Detect which cell encompasses the target text, then output its (x, y) center coordinate. 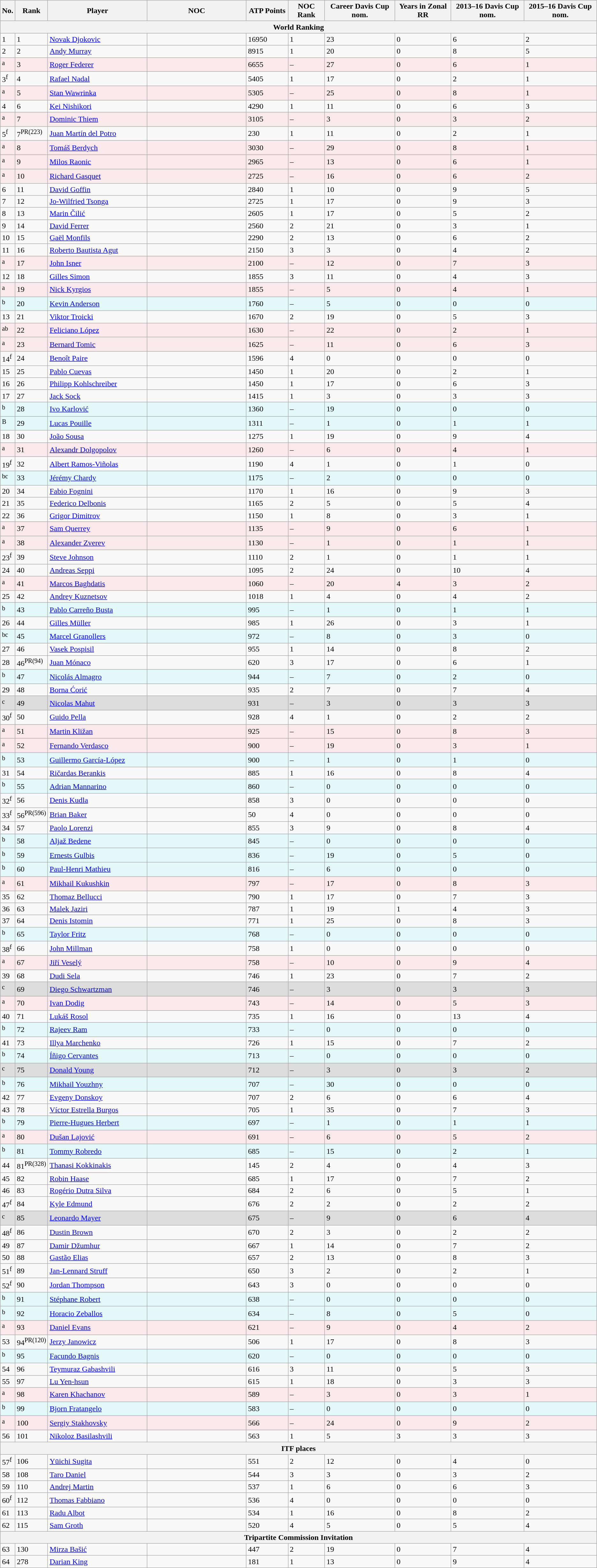
77 (31, 1097)
Facundo Bagnis (98, 1356)
Rafael Nadal (98, 79)
Juan Martín del Potro (98, 133)
73 (31, 1043)
Dušan Lajović (98, 1137)
Viktor Troicki (98, 317)
Donald Young (98, 1070)
583 (267, 1409)
106 (31, 1461)
3030 (267, 148)
Víctor Estrella Burgos (98, 1109)
6655 (267, 64)
520 (267, 1525)
925 (267, 732)
2840 (267, 189)
3f (8, 79)
650 (267, 1271)
65 (31, 934)
Bjorn Fratangelo (98, 1409)
Mikhail Kukushkin (98, 884)
Teymuraz Gabashvili (98, 1369)
Robin Haase (98, 1179)
Ivan Dodig (98, 1003)
Player (98, 11)
Jack Sock (98, 396)
Rogério Dutra Silva (98, 1191)
726 (267, 1043)
Yūichi Sugita (98, 1461)
551 (267, 1461)
60f (8, 1500)
Andy Murray (98, 51)
1275 (267, 437)
112 (31, 1500)
108 (31, 1475)
71 (31, 1016)
675 (267, 1218)
Tomáš Berdych (98, 148)
1130 (267, 543)
Steve Johnson (98, 557)
69 (31, 989)
836 (267, 855)
32f (8, 800)
88 (31, 1258)
544 (267, 1475)
2290 (267, 238)
Tripartite Commission Invitation (298, 1537)
Diego Schwartzman (98, 989)
80 (31, 1137)
John Isner (98, 263)
2013–16 Davis Cup nom. (487, 11)
Guido Pella (98, 718)
130 (31, 1550)
768 (267, 934)
Feliciano López (98, 330)
563 (267, 1436)
47f (8, 1204)
Kevin Anderson (98, 304)
Milos Raonic (98, 162)
110 (31, 1487)
621 (267, 1328)
Jiří Veselý (98, 962)
931 (267, 703)
676 (267, 1204)
506 (267, 1342)
Stan Wawrinka (98, 93)
38 (31, 543)
Andreas Seppi (98, 570)
Years in Zonal RR (423, 11)
Daniel Evans (98, 1328)
81PR(328) (31, 1165)
1311 (267, 423)
Marcel Granollers (98, 636)
Roberto Bautista Agut (98, 250)
Marin Čilić (98, 214)
Gastão Elias (98, 1258)
Roger Federer (98, 64)
72 (31, 1029)
Sergiy Stakhovsky (98, 1423)
Adrian Mannarino (98, 786)
78 (31, 1109)
1060 (267, 584)
NOC Rank (306, 11)
816 (267, 869)
Lukáš Rosol (98, 1016)
Ivo Karlović (98, 409)
Guillermo García-López (98, 760)
84 (31, 1204)
Darian King (98, 1562)
101 (31, 1436)
638 (267, 1299)
566 (267, 1423)
Marcos Baghdatis (98, 584)
51f (8, 1271)
230 (267, 133)
1018 (267, 597)
855 (267, 828)
995 (267, 610)
Rank (31, 11)
447 (267, 1550)
735 (267, 1016)
Ričardas Berankis (98, 773)
70 (31, 1003)
Sam Groth (98, 1525)
Philipp Kohlschreiber (98, 384)
616 (267, 1369)
51 (31, 732)
98 (31, 1395)
56PR(596) (31, 814)
667 (267, 1246)
95 (31, 1356)
1260 (267, 450)
76 (31, 1084)
Bernard Tomic (98, 344)
797 (267, 884)
Dominic Thiem (98, 119)
57f (8, 1461)
B (8, 423)
75 (31, 1070)
5305 (267, 93)
Taro Daniel (98, 1475)
643 (267, 1285)
87 (31, 1246)
14f (8, 358)
Sam Querrey (98, 529)
145 (267, 1165)
Tommy Robredo (98, 1151)
91 (31, 1299)
67 (31, 962)
534 (267, 1513)
Thomaz Bellucci (98, 897)
Dustin Brown (98, 1232)
5f (8, 133)
1760 (267, 304)
2100 (267, 263)
Jan-Lennard Struff (98, 1271)
João Sousa (98, 437)
985 (267, 623)
83 (31, 1191)
7PR(223) (31, 133)
Malek Jaziri (98, 909)
944 (267, 677)
Pierre-Hugues Herbert (98, 1123)
Fabio Fognini (98, 491)
1170 (267, 491)
92 (31, 1313)
ATP Points (267, 11)
181 (267, 1562)
33 (31, 478)
90 (31, 1285)
Albert Ramos-Viñolas (98, 464)
16950 (267, 39)
787 (267, 909)
536 (267, 1500)
Kyle Edmund (98, 1204)
Pablo Cuevas (98, 372)
Leonardo Mayer (98, 1218)
Horacio Zeballos (98, 1313)
Íñigo Cervantes (98, 1056)
Vasek Pospisil (98, 649)
1360 (267, 409)
Jo-Wilfried Tsonga (98, 202)
86 (31, 1232)
634 (267, 1313)
743 (267, 1003)
Martin Kližan (98, 732)
Paolo Lorenzi (98, 828)
48 (31, 690)
World Ranking (298, 27)
684 (267, 1191)
32 (31, 464)
Career Davis Cup nom. (360, 11)
955 (267, 649)
52f (8, 1285)
771 (267, 921)
David Ferrer (98, 226)
1625 (267, 344)
5405 (267, 79)
Evgeny Donskoy (98, 1097)
23f (8, 557)
100 (31, 1423)
Aljaž Bedene (98, 841)
89 (31, 1271)
589 (267, 1395)
790 (267, 897)
Illya Marchenko (98, 1043)
2150 (267, 250)
57 (31, 828)
4290 (267, 106)
Federico Delbonis (98, 503)
Paul-Henri Mathieu (98, 869)
Juan Mónaco (98, 663)
Alexandr Dolgopolov (98, 450)
Denis Kudla (98, 800)
Lu Yen-hsun (98, 1381)
NOC (196, 11)
82 (31, 1179)
858 (267, 800)
2560 (267, 226)
93 (31, 1328)
1150 (267, 515)
713 (267, 1056)
1415 (267, 396)
657 (267, 1258)
94PR(120) (31, 1342)
Dudi Sela (98, 976)
935 (267, 690)
1670 (267, 317)
74 (31, 1056)
3105 (267, 119)
99 (31, 1409)
Lucas Pouille (98, 423)
860 (267, 786)
Gilles Simon (98, 276)
48f (8, 1232)
52 (31, 746)
John Millman (98, 948)
8915 (267, 51)
2015–16 Davis Cup nom. (560, 11)
Gaël Monfils (98, 238)
David Goffin (98, 189)
Nicolas Mahut (98, 703)
Jérémy Chardy (98, 478)
Richard Gasquet (98, 176)
Nikoloz Basilashvili (98, 1436)
615 (267, 1381)
733 (267, 1029)
Ernests Gulbis (98, 855)
845 (267, 841)
Andrej Martin (98, 1487)
Kei Nishikori (98, 106)
1190 (267, 464)
97 (31, 1381)
Nick Kyrgios (98, 290)
113 (31, 1513)
1596 (267, 358)
697 (267, 1123)
691 (267, 1137)
No. (8, 11)
1110 (267, 557)
Gilles Müller (98, 623)
1095 (267, 570)
Denis Istomin (98, 921)
Benoît Paire (98, 358)
115 (31, 1525)
Novak Djokovic (98, 39)
Karen Khachanov (98, 1395)
537 (267, 1487)
2965 (267, 162)
38f (8, 948)
ITF places (298, 1448)
Borna Ćorić (98, 690)
670 (267, 1232)
Thanasi Kokkinakis (98, 1165)
79 (31, 1123)
60 (31, 869)
2605 (267, 214)
1630 (267, 330)
96 (31, 1369)
81 (31, 1151)
Andrey Kuznetsov (98, 597)
33f (8, 814)
Stéphane Robert (98, 1299)
1165 (267, 503)
712 (267, 1070)
972 (267, 636)
Mirza Bašić (98, 1550)
928 (267, 718)
66 (31, 948)
885 (267, 773)
Damir Džumhur (98, 1246)
Fernando Verdasco (98, 746)
Mikhail Youzhny (98, 1084)
Thomas Fabbiano (98, 1500)
Radu Albot (98, 1513)
68 (31, 976)
Pablo Carreño Busta (98, 610)
Taylor Fritz (98, 934)
46PR(94) (31, 663)
19f (8, 464)
Grigor Dimitrov (98, 515)
Alexander Zverev (98, 543)
Jordan Thompson (98, 1285)
1135 (267, 529)
47 (31, 677)
Brian Baker (98, 814)
Nicolás Almagro (98, 677)
278 (31, 1562)
ab (8, 330)
85 (31, 1218)
705 (267, 1109)
Rajeev Ram (98, 1029)
1175 (267, 478)
Jerzy Janowicz (98, 1342)
30f (8, 718)
